Detect which cell encompasses the target text, then output its (x, y) center coordinate. 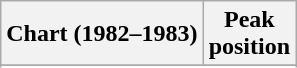
Chart (1982–1983) (102, 34)
Peakposition (249, 34)
